Extract the (x, y) coordinate from the center of the cell holding the provided text.  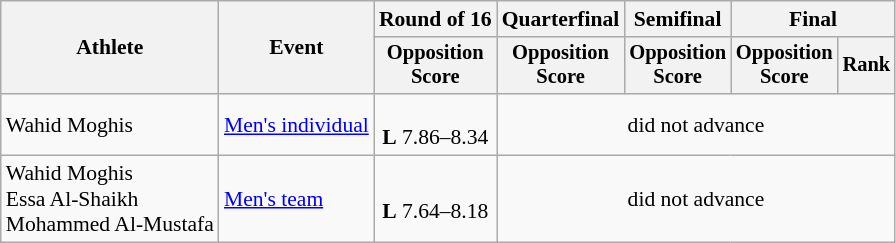
Wahid MoghisEssa Al-ShaikhMohammed Al-Mustafa (110, 200)
Wahid Moghis (110, 124)
L 7.64–8.18 (436, 200)
Men's individual (296, 124)
Quarterfinal (561, 19)
L 7.86–8.34 (436, 124)
Event (296, 48)
Semifinal (678, 19)
Final (813, 19)
Athlete (110, 48)
Rank (867, 66)
Round of 16 (436, 19)
Men's team (296, 200)
